Search for the cell housing the specified text and yield its [x, y] center coordinate. 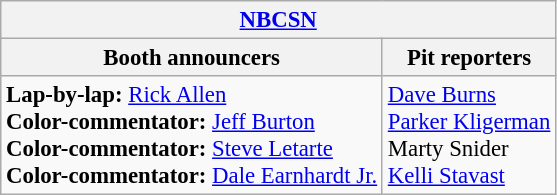
Booth announcers [192, 58]
Dave BurnsParker KligermanMarty SniderKelli Stavast [468, 136]
NBCSN [278, 20]
Lap-by-lap: Rick AllenColor-commentator: Jeff BurtonColor-commentator: Steve LetarteColor-commentator: Dale Earnhardt Jr. [192, 136]
Pit reporters [468, 58]
